Provide the (x, y) coordinate of the cell's center where the given text is located.  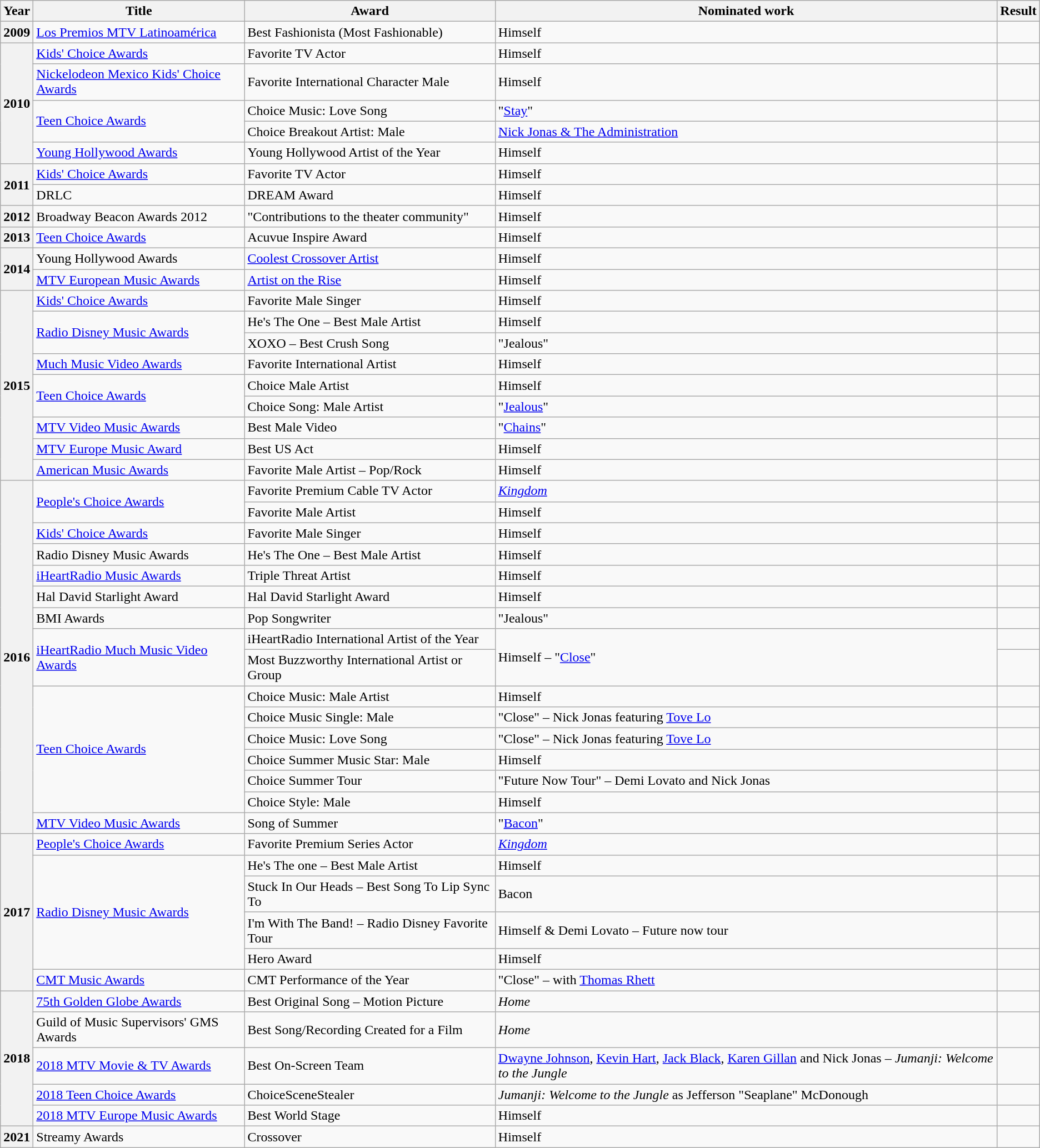
Award (370, 11)
Streamy Awards (139, 1137)
Favorite International Artist (370, 364)
Favorite Premium Series Actor (370, 844)
Nickelodeon Mexico Kids' Choice Awards (139, 82)
Favorite International Character Male (370, 82)
"Future Now Tour" – Demi Lovato and Nick Jonas (746, 781)
Best On-Screen Team (370, 1066)
Favorite Male Artist – Pop/Rock (370, 470)
Favorite Premium Cable TV Actor (370, 491)
"Chains" (746, 428)
"Close" – with Thomas Rhett (746, 980)
Choice Summer Music Star: Male (370, 760)
2014 (17, 269)
Result (1018, 11)
75th Golden Globe Awards (139, 1001)
ChoiceSceneStealer (370, 1095)
Choice Male Artist (370, 385)
Choice Style: Male (370, 802)
Choice Song: Male Artist (370, 407)
2011 (17, 184)
Song of Summer (370, 823)
Bacon (746, 894)
Favorite Male Artist (370, 512)
Himself – "Close" (746, 658)
2018 Teen Choice Awards (139, 1095)
2012 (17, 216)
Choice Music: Male Artist (370, 696)
2015 (17, 385)
Nick Jonas & The Administration (746, 132)
Young Hollywood Artist of the Year (370, 153)
Pop Songwriter (370, 618)
CMT Music Awards (139, 980)
CMT Performance of the Year (370, 980)
He's The one – Best Male Artist (370, 865)
American Music Awards (139, 470)
Choice Summer Tour (370, 781)
Best US Act (370, 449)
2018 MTV Movie & TV Awards (139, 1066)
Crossover (370, 1137)
Himself & Demi Lovato – Future now tour (746, 930)
DREAM Award (370, 195)
2021 (17, 1137)
"Stay" (746, 111)
2010 (17, 103)
Coolest Crossover Artist (370, 258)
Much Music Video Awards (139, 364)
Stuck In Our Heads – Best Song To Lip Sync To (370, 894)
MTV Europe Music Award (139, 449)
Guild of Music Supervisors' GMS Awards (139, 1030)
Artist on the Rise (370, 279)
2016 (17, 657)
MTV European Music Awards (139, 279)
iHeartRadio Music Awards (139, 575)
Title (139, 11)
2018 MTV Europe Music Awards (139, 1116)
I'm With The Band! – Radio Disney Favorite Tour (370, 930)
Los Premios MTV Latinoamérica (139, 32)
Acuvue Inspire Award (370, 237)
XOXO – Best Crush Song (370, 343)
Choice Music Single: Male (370, 718)
Jumanji: Welcome to the Jungle as Jefferson "Seaplane" McDonough (746, 1095)
Most Buzzworthy International Artist or Group (370, 668)
Best Male Video (370, 428)
BMI Awards (139, 618)
iHeartRadio Much Music Video Awards (139, 658)
2017 (17, 912)
Hero Award (370, 959)
Broadway Beacon Awards 2012 (139, 216)
Year (17, 11)
2009 (17, 32)
Triple Threat Artist (370, 575)
2018 (17, 1059)
Best Song/Recording Created for a Film (370, 1030)
iHeartRadio International Artist of the Year (370, 639)
"Contributions to the theater community" (370, 216)
Nominated work (746, 11)
Best Fashionista (Most Fashionable) (370, 32)
2013 (17, 237)
Best Original Song – Motion Picture (370, 1001)
Best World Stage (370, 1116)
Choice Breakout Artist: Male (370, 132)
"Bacon" (746, 823)
DRLC (139, 195)
Dwayne Johnson, Kevin Hart, Jack Black, Karen Gillan and Nick Jonas – Jumanji: Welcome to the Jungle (746, 1066)
